Locate the cell with the specified text and output its (x, y) center coordinate. 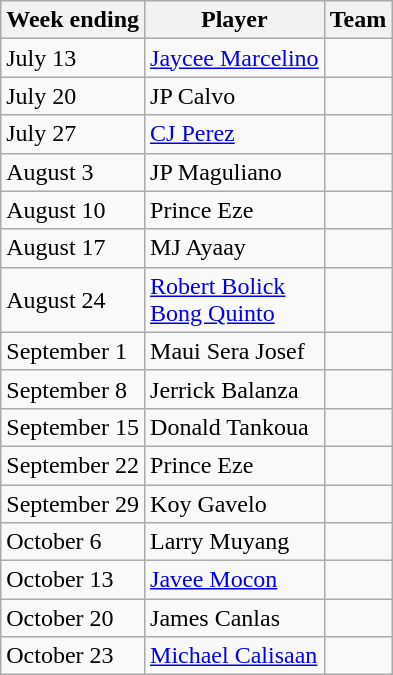
September 8 (73, 389)
Maui Sera Josef (235, 351)
Team (358, 20)
September 1 (73, 351)
October 13 (73, 580)
October 6 (73, 542)
Javee Mocon (235, 580)
Player (235, 20)
JP Maguliano (235, 172)
MJ Ayaay (235, 248)
Larry Muyang (235, 542)
September 15 (73, 427)
Donald Tankoua (235, 427)
July 20 (73, 96)
September 22 (73, 465)
Week ending (73, 20)
October 23 (73, 656)
July 27 (73, 134)
August 10 (73, 210)
Koy Gavelo (235, 503)
August 3 (73, 172)
Michael Calisaan (235, 656)
CJ Perez (235, 134)
Jaycee Marcelino (235, 58)
James Canlas (235, 618)
July 13 (73, 58)
Robert Bolick Bong Quinto (235, 300)
August 17 (73, 248)
August 24 (73, 300)
JP Calvo (235, 96)
Jerrick Balanza (235, 389)
September 29 (73, 503)
October 20 (73, 618)
